Determine the [X, Y] coordinate at the center of the cell enclosing the given text.  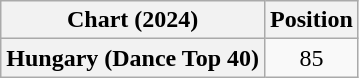
85 [312, 58]
Hungary (Dance Top 40) [133, 58]
Chart (2024) [133, 20]
Position [312, 20]
